Return the [X, Y] coordinate for the center point of the cell that contains the specified text.  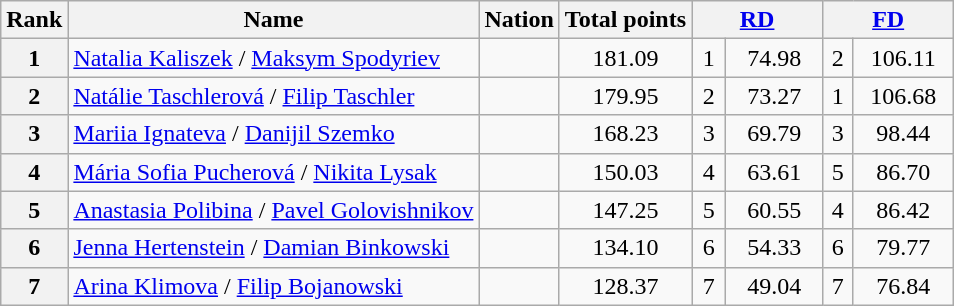
128.37 [625, 286]
76.84 [904, 286]
106.68 [904, 96]
Total points [625, 20]
181.09 [625, 58]
Jenna Hertenstein / Damian Binkowski [274, 248]
106.11 [904, 58]
150.03 [625, 172]
147.25 [625, 210]
Natálie Taschlerová / Filip Taschler [274, 96]
74.98 [774, 58]
49.04 [774, 286]
Arina Klimova / Filip Bojanowski [274, 286]
134.10 [625, 248]
86.42 [904, 210]
63.61 [774, 172]
86.70 [904, 172]
69.79 [774, 134]
Mária Sofia Pucherová / Nikita Lysak [274, 172]
179.95 [625, 96]
FD [888, 20]
Nation [519, 20]
60.55 [774, 210]
Natalia Kaliszek / Maksym Spodyriev [274, 58]
73.27 [774, 96]
54.33 [774, 248]
Mariia Ignateva / Danijil Szemko [274, 134]
Anastasia Polibina / Pavel Golovishnikov [274, 210]
RD [758, 20]
168.23 [625, 134]
98.44 [904, 134]
Name [274, 20]
79.77 [904, 248]
Rank [34, 20]
